Detect which cell encompasses the target text, then output its (x, y) center coordinate. 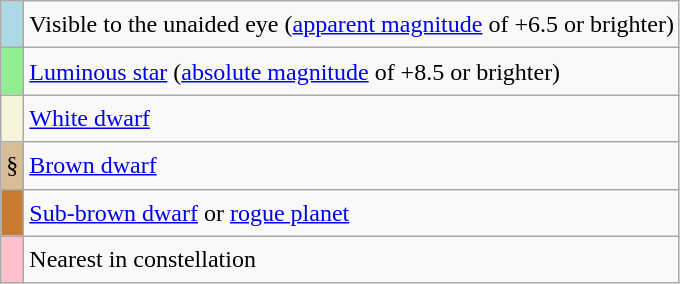
White dwarf (352, 118)
Luminous star (absolute magnitude of +8.5 or brighter) (352, 72)
Visible to the unaided eye (apparent magnitude of +6.5 or brighter) (352, 24)
Sub-brown dwarf or rogue planet (352, 212)
§ (12, 166)
Brown dwarf (352, 166)
Nearest in constellation (352, 260)
